Output the [X, Y] coordinate of the center of the cell containing the given text.  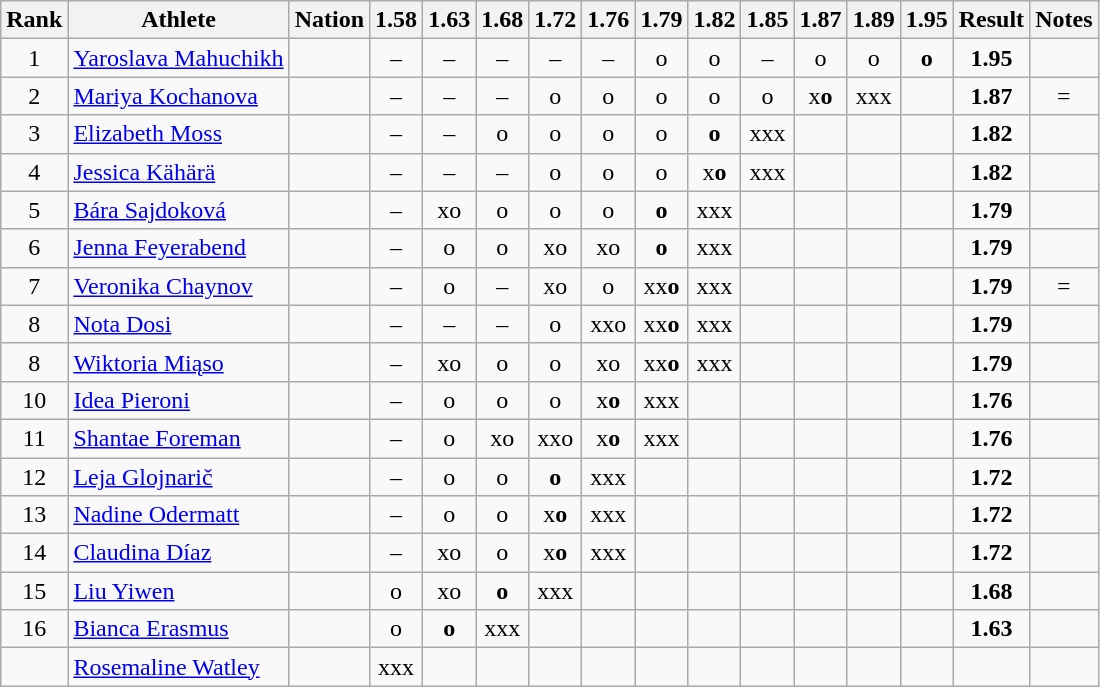
5 [34, 210]
3 [34, 134]
Liu Yiwen [178, 591]
Nation [329, 20]
1.89 [874, 20]
Idea Pieroni [178, 400]
1 [34, 58]
Bára Sajdoková [178, 210]
Nota Dosi [178, 324]
Mariya Kochanova [178, 96]
14 [34, 553]
Notes [1064, 20]
1.85 [768, 20]
4 [34, 172]
Rank [34, 20]
Nadine Odermatt [178, 515]
Wiktoria Miąso [178, 362]
Jenna Feyerabend [178, 248]
7 [34, 286]
Claudina Díaz [178, 553]
Result [991, 20]
Athlete [178, 20]
2 [34, 96]
Leja Glojnarič [178, 477]
1.58 [396, 20]
Bianca Erasmus [178, 629]
Elizabeth Moss [178, 134]
12 [34, 477]
Jessica Kähärä [178, 172]
13 [34, 515]
15 [34, 591]
Shantae Foreman [178, 438]
Yaroslava Mahuchikh [178, 58]
Rosemaline Watley [178, 667]
10 [34, 400]
11 [34, 438]
16 [34, 629]
6 [34, 248]
Veronika Chaynov [178, 286]
